Return [x, y] of the center of cell containing provided text 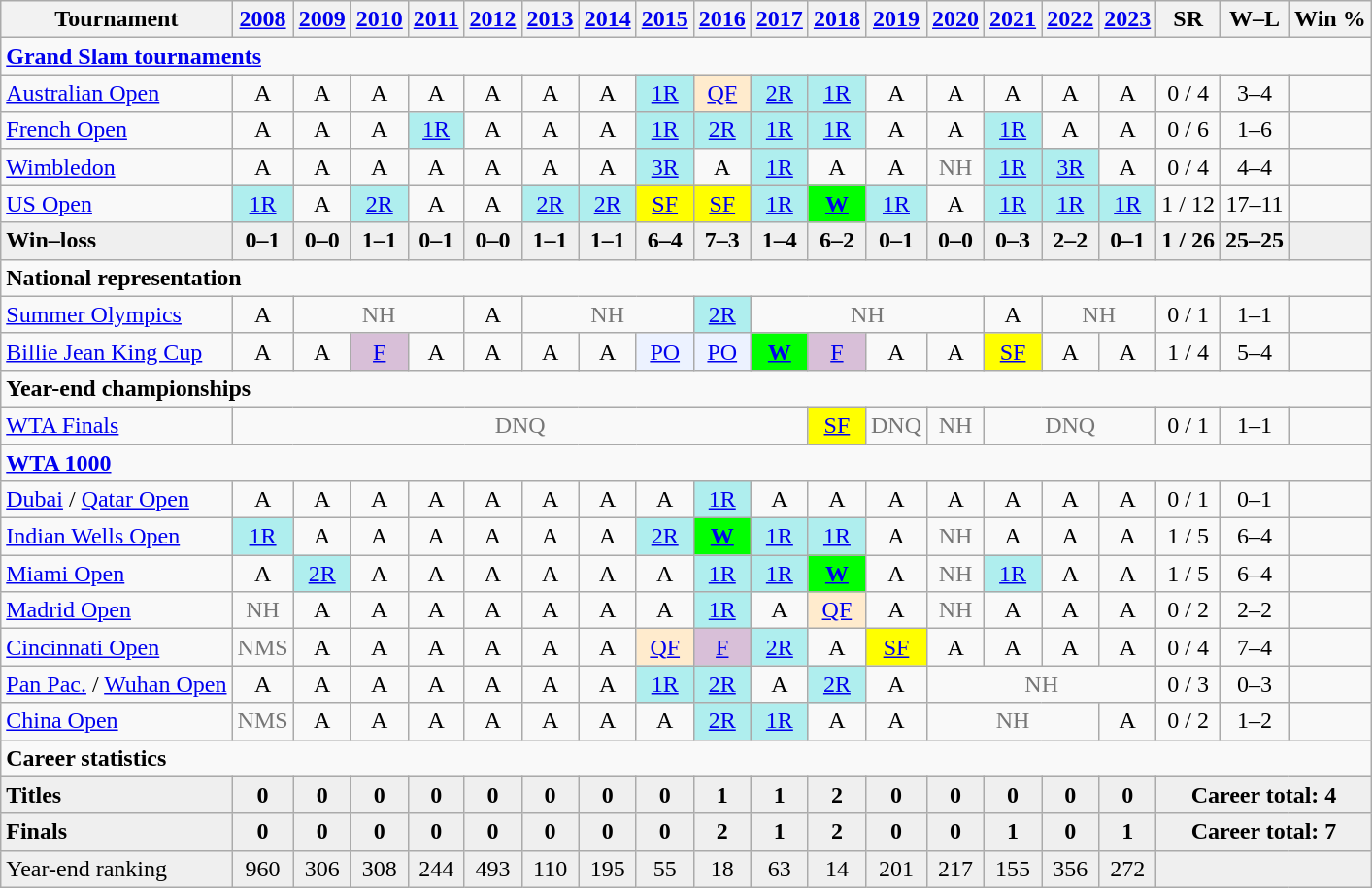
4–4 [1255, 167]
Wimbledon [117, 167]
3–4 [1255, 93]
Career statistics [686, 758]
WTA 1000 [686, 463]
244 [436, 869]
2012 [493, 19]
7–4 [1255, 647]
2009 [322, 19]
SR [1188, 19]
2008 [262, 19]
Billie Jean King Cup [117, 351]
2020 [955, 19]
110 [550, 869]
US Open [117, 204]
Tournament [117, 19]
6–2 [837, 241]
356 [1070, 869]
2016 [722, 19]
201 [895, 869]
National representation [686, 278]
155 [1014, 869]
2014 [608, 19]
1 / 26 [1188, 241]
217 [955, 869]
1–6 [1255, 130]
306 [322, 869]
Miami Open [117, 574]
1 / 12 [1188, 204]
25–25 [1255, 241]
1–4 [779, 241]
W–L [1255, 19]
2013 [550, 19]
17–11 [1255, 204]
Indian Wells Open [117, 537]
Year-end championships [686, 388]
2017 [779, 19]
Grand Slam tournaments [686, 56]
Madrid Open [117, 610]
2018 [837, 19]
2021 [1014, 19]
Pan Pac. / Wuhan Open [117, 684]
Titles [117, 795]
2011 [436, 19]
0 / 6 [1188, 130]
Cincinnati Open [117, 647]
Year-end ranking [117, 869]
Australian Open [117, 93]
1 / 4 [1188, 351]
195 [608, 869]
Finals [117, 832]
China Open [117, 721]
0 / 3 [1188, 684]
18 [722, 869]
Career total: 7 [1264, 832]
2023 [1128, 19]
7–3 [722, 241]
2010 [379, 19]
55 [664, 869]
WTA Finals [117, 425]
63 [779, 869]
2019 [895, 19]
5–4 [1255, 351]
Career total: 4 [1264, 795]
2022 [1070, 19]
Win–loss [117, 241]
Summer Olympics [117, 314]
960 [262, 869]
French Open [117, 130]
493 [493, 869]
Dubai / Qatar Open [117, 500]
14 [837, 869]
2015 [664, 19]
272 [1128, 869]
1–2 [1255, 721]
Win % [1330, 19]
308 [379, 869]
